Capture the cell that displays the provided text and extract its [x, y] central coordinate. 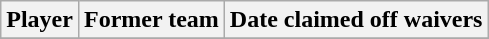
Player [40, 20]
Former team [151, 20]
Date claimed off waivers [356, 20]
